Scan for the cell matching the given text and deliver its (X, Y) coordinate at center. 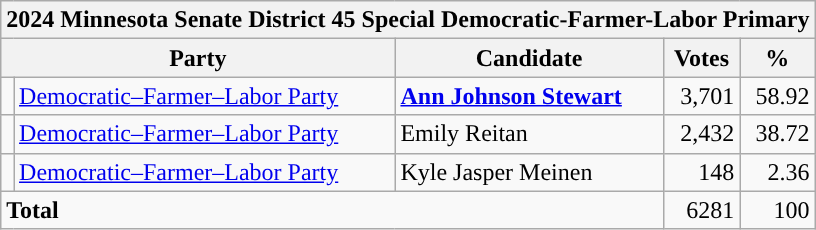
2,432 (701, 134)
Emily Reitan (529, 134)
Party (198, 58)
3,701 (701, 96)
% (778, 58)
Total (332, 210)
Votes (701, 58)
100 (778, 210)
2024 Minnesota Senate District 45 Special Democratic-Farmer-Labor Primary (408, 20)
148 (701, 172)
2.36 (778, 172)
6281 (701, 210)
58.92 (778, 96)
Ann Johnson Stewart (529, 96)
38.72 (778, 134)
Kyle Jasper Meinen (529, 172)
Candidate (529, 58)
